Pinpoint the cell where the given text exists, returning its [x, y] midpoint coordinate. 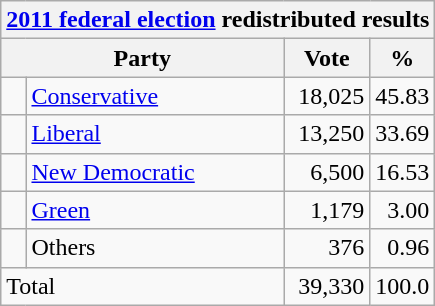
Party [142, 58]
3.00 [402, 210]
100.0 [402, 286]
Vote [327, 58]
39,330 [327, 286]
45.83 [402, 96]
% [402, 58]
0.96 [402, 248]
13,250 [327, 134]
6,500 [327, 172]
Conservative [155, 96]
2011 federal election redistributed results [218, 20]
18,025 [327, 96]
Others [155, 248]
Liberal [155, 134]
Green [155, 210]
Total [142, 286]
16.53 [402, 172]
376 [327, 248]
33.69 [402, 134]
1,179 [327, 210]
New Democratic [155, 172]
